Determine the (X, Y) coordinate at the center of the cell enclosing the given text.  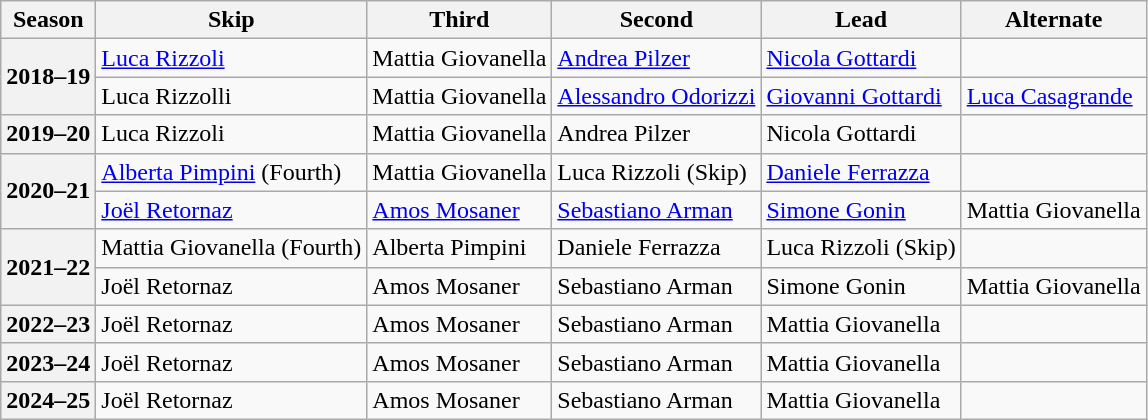
Alessandro Odorizzi (656, 96)
Second (656, 20)
Mattia Giovanella (Fourth) (232, 248)
Alberta Pimpini (460, 248)
Alberta Pimpini (Fourth) (232, 172)
Third (460, 20)
2020–21 (48, 191)
2022–23 (48, 324)
2019–20 (48, 134)
2018–19 (48, 77)
Luca Casagrande (1054, 96)
Skip (232, 20)
2024–25 (48, 400)
Season (48, 20)
Lead (861, 20)
Alternate (1054, 20)
Giovanni Gottardi (861, 96)
2021–22 (48, 267)
Luca Rizzolli (232, 96)
2023–24 (48, 362)
